Return the (x, y) coordinate for the center point of the cell that contains the specified text.  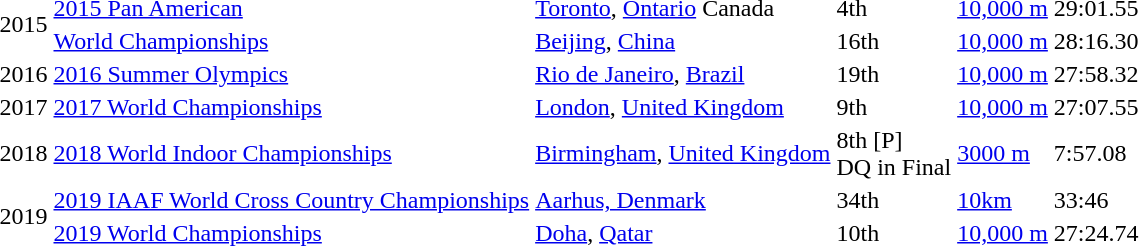
19th (894, 74)
Beijing, China (683, 41)
2017 World Championships (292, 107)
8th [P] DQ in Final (894, 154)
16th (894, 41)
Aarhus, Denmark (683, 200)
London, United Kingdom (683, 107)
9th (894, 107)
2018 World Indoor Championships (292, 154)
2019 IAAF World Cross Country Championships (292, 200)
Rio de Janeiro, Brazil (683, 74)
10km (1003, 200)
2016 Summer Olympics (292, 74)
34th (894, 200)
World Championships (292, 41)
3000 m (1003, 154)
Birmingham, United Kingdom (683, 154)
